Pinpoint the cell where the given text exists, returning its [x, y] midpoint coordinate. 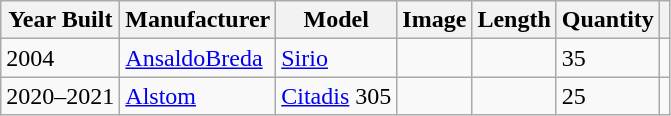
Alstom [198, 96]
Length [514, 20]
2004 [60, 58]
Sirio [336, 58]
Year Built [60, 20]
Manufacturer [198, 20]
Image [434, 20]
2020–2021 [60, 96]
AnsaldoBreda [198, 58]
35 [608, 58]
Citadis 305 [336, 96]
Model [336, 20]
25 [608, 96]
Quantity [608, 20]
